Detect which cell encompasses the target text, then output its [X, Y] center coordinate. 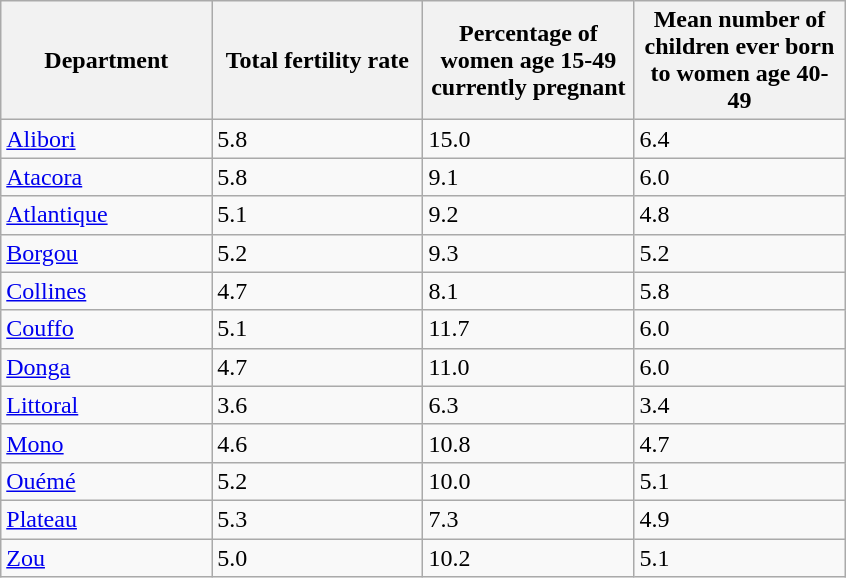
7.3 [528, 519]
8.1 [528, 291]
Atacora [106, 177]
15.0 [528, 139]
Mono [106, 443]
Borgou [106, 253]
Total fertility rate [318, 60]
Percentage of women age 15-49 currently pregnant [528, 60]
9.1 [528, 177]
10.2 [528, 557]
11.7 [528, 329]
Plateau [106, 519]
Ouémé [106, 481]
9.2 [528, 215]
10.0 [528, 481]
3.6 [318, 405]
4.6 [318, 443]
Collines [106, 291]
Littoral [106, 405]
Department [106, 60]
11.0 [528, 367]
5.0 [318, 557]
4.9 [740, 519]
9.3 [528, 253]
6.3 [528, 405]
Mean number of children ever born to women age 40-49 [740, 60]
Zou [106, 557]
4.8 [740, 215]
Donga [106, 367]
Couffo [106, 329]
3.4 [740, 405]
Alibori [106, 139]
Atlantique [106, 215]
6.4 [740, 139]
10.8 [528, 443]
5.3 [318, 519]
